Return the [X, Y] coordinate for the center point of the cell that contains the specified text.  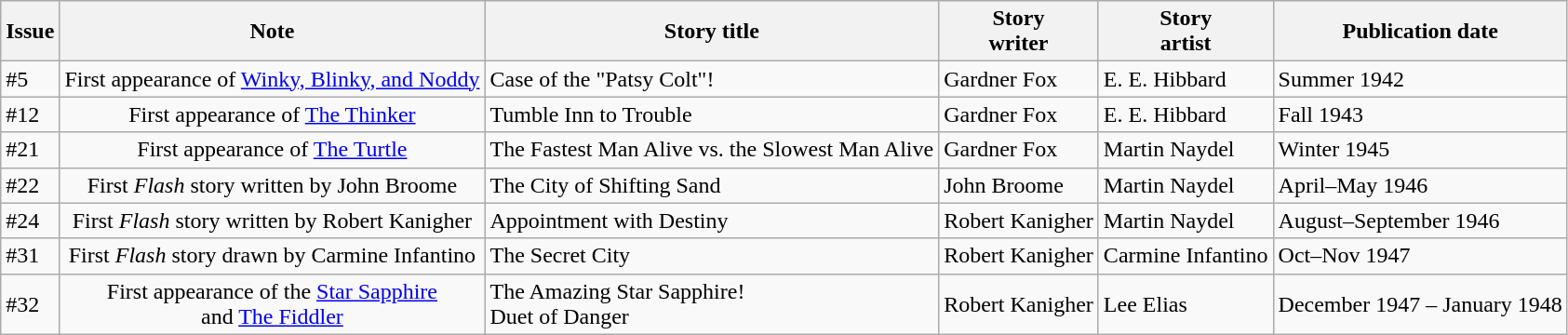
#24 [30, 221]
#22 [30, 185]
First appearance of Winky, Blinky, and Noddy [272, 79]
Lee Elias [1186, 303]
#5 [30, 79]
Winter 1945 [1420, 150]
First Flash story written by Robert Kanigher [272, 221]
The Secret City [712, 256]
#32 [30, 303]
The Fastest Man Alive vs. the Slowest Man Alive [712, 150]
First appearance of The Thinker [272, 114]
First Flash story drawn by Carmine Infantino [272, 256]
Storywriter [1019, 32]
Appointment with Destiny [712, 221]
Summer 1942 [1420, 79]
Oct–Nov 1947 [1420, 256]
The City of Shifting Sand [712, 185]
Tumble Inn to Trouble [712, 114]
John Broome [1019, 185]
Carmine Infantino [1186, 256]
#31 [30, 256]
First Flash story written by John Broome [272, 185]
April–May 1946 [1420, 185]
Story title [712, 32]
Storyartist [1186, 32]
August–September 1946 [1420, 221]
First appearance of the Star Sapphireand The Fiddler [272, 303]
Case of the "Patsy Colt"! [712, 79]
#21 [30, 150]
December 1947 – January 1948 [1420, 303]
The Amazing Star Sapphire!Duet of Danger [712, 303]
First appearance of The Turtle [272, 150]
Note [272, 32]
Fall 1943 [1420, 114]
Publication date [1420, 32]
Issue [30, 32]
#12 [30, 114]
